Determine the (X, Y) coordinate at the center of the cell enclosing the given text.  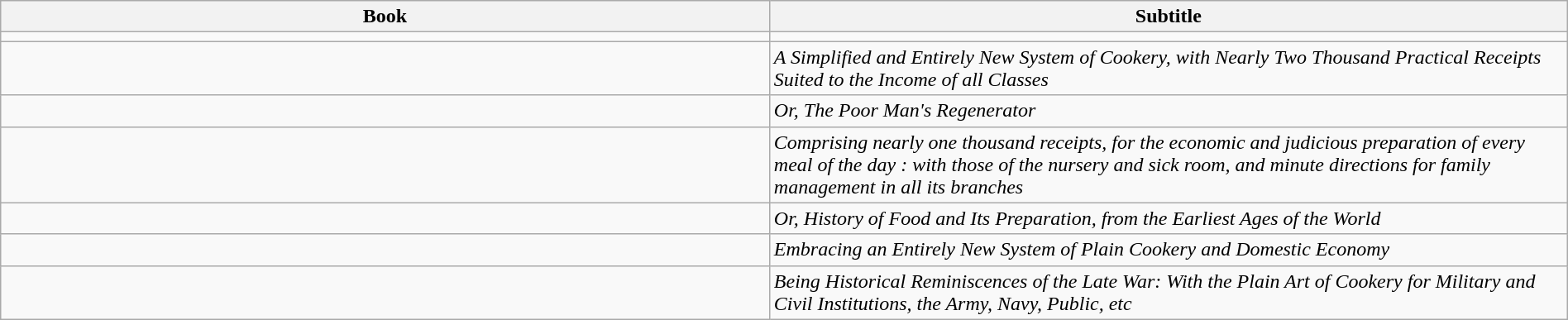
Book (385, 17)
Or, The Poor Man's Regenerator (1168, 111)
Being Historical Reminiscences of the Late War: With the Plain Art of Cookery for Military and Civil Institutions, the Army, Navy, Public, etc (1168, 293)
Embracing an Entirely New System of Plain Cookery and Domestic Economy (1168, 250)
Or, History of Food and Its Preparation, from the Earliest Ages of the World (1168, 218)
Subtitle (1168, 17)
A Simplified and Entirely New System of Cookery, with Nearly Two Thousand Practical Receipts Suited to the Income of all Classes (1168, 68)
